Return [x, y] of the center of cell containing provided text 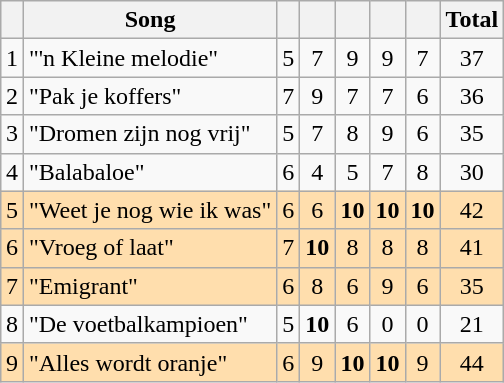
41 [472, 248]
"Alles wordt oranje" [150, 362]
36 [472, 96]
"Weet je nog wie ik was" [150, 210]
37 [472, 58]
"Vroeg of laat" [150, 248]
"Balabaloe" [150, 172]
30 [472, 172]
"Emigrant" [150, 286]
"De voetbalkampioen" [150, 324]
"'n Kleine melodie" [150, 58]
44 [472, 362]
Total [472, 20]
"Dromen zijn nog vrij" [150, 134]
3 [12, 134]
42 [472, 210]
1 [12, 58]
2 [12, 96]
21 [472, 324]
"Pak je koffers" [150, 96]
Song [150, 20]
